Identify which cell holds the provided text, then report its (x, y) central coordinate. 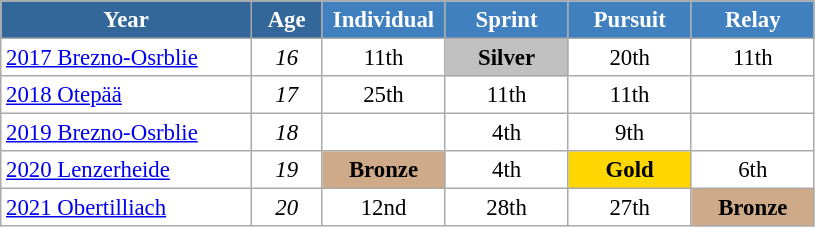
2021 Obertilliach (126, 208)
27th (630, 208)
Age (286, 20)
Individual (384, 20)
18 (286, 133)
2020 Lenzerheide (126, 170)
20 (286, 208)
2017 Brezno-Osrblie (126, 58)
Relay (752, 20)
2018 Otepää (126, 95)
19 (286, 170)
12nd (384, 208)
Sprint (506, 20)
2019 Brezno-Osrblie (126, 133)
Silver (506, 58)
9th (630, 133)
Gold (630, 170)
17 (286, 95)
Year (126, 20)
6th (752, 170)
20th (630, 58)
25th (384, 95)
Pursuit (630, 20)
16 (286, 58)
28th (506, 208)
